Determine the [x, y] coordinate at the center of the cell enclosing the given text.  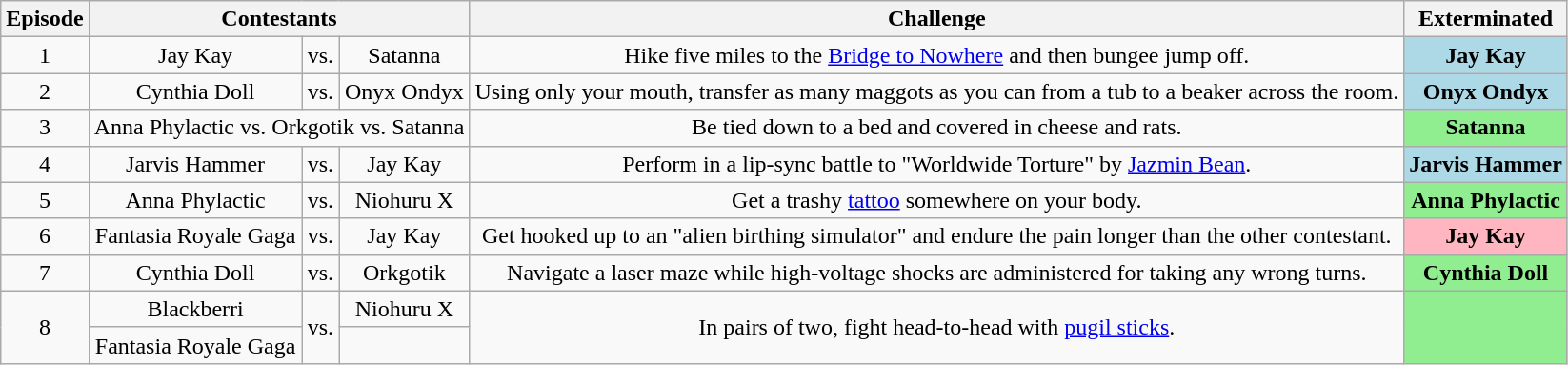
1 [45, 55]
Using only your mouth, transfer as many maggots as you can from a tub to a beaker across the room. [937, 91]
Be tied down to a bed and covered in cheese and rats. [937, 128]
3 [45, 128]
Contestants [279, 19]
6 [45, 236]
Anna Phylactic vs. Orkgotik vs. Satanna [279, 128]
Get a trashy tattoo somewhere on your body. [937, 200]
Orkgotik [404, 273]
8 [45, 327]
Episode [45, 19]
In pairs of two, fight head-to-head with pugil sticks. [937, 327]
Perform in a lip-sync battle to "Worldwide Torture" by Jazmin Bean. [937, 164]
7 [45, 273]
Hike five miles to the Bridge to Nowhere and then bungee jump off. [937, 55]
2 [45, 91]
Blackberri [195, 309]
Get hooked up to an "alien birthing simulator" and endure the pain longer than the other contestant. [937, 236]
4 [45, 164]
Navigate a laser maze while high-voltage shocks are administered for taking any wrong turns. [937, 273]
Challenge [937, 19]
5 [45, 200]
Exterminated [1486, 19]
